Locate the cell with the specified text and output its [x, y] center coordinate. 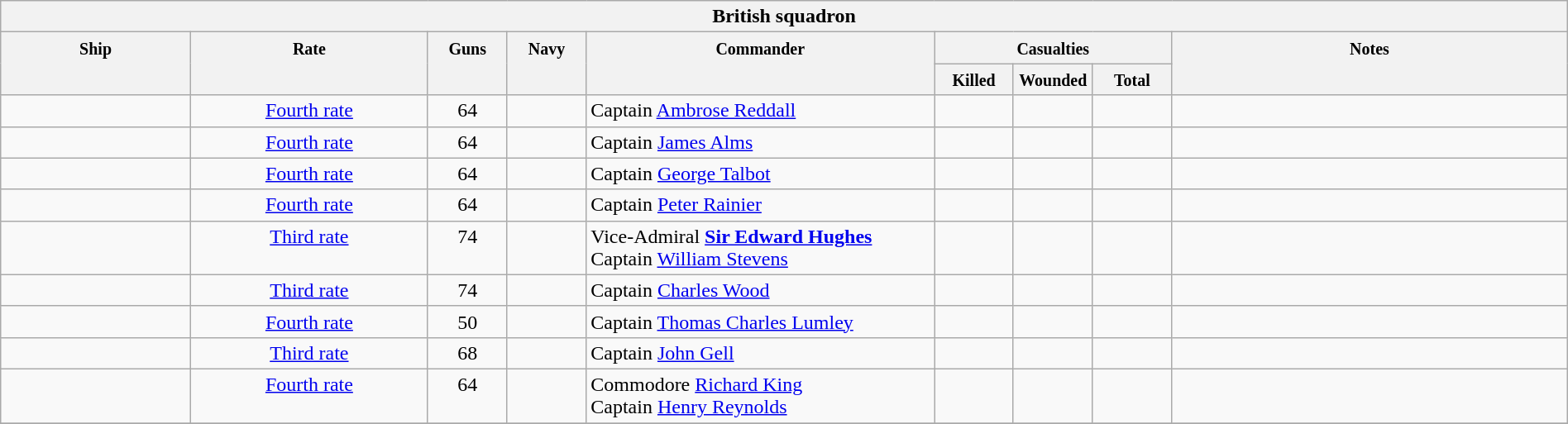
Notes [1370, 64]
Guns [467, 64]
Wounded [1053, 79]
British squadron [784, 17]
Ship [96, 64]
Killed [974, 79]
Vice-Admiral Sir Edward Hughes Captain William Stevens [761, 248]
Captain Thomas Charles Lumley [761, 322]
Casualties [1054, 48]
Captain Charles Wood [761, 290]
Commodore Richard KingCaptain Henry Reynolds [761, 395]
Captain George Talbot [761, 174]
68 [467, 353]
50 [467, 322]
Rate [309, 64]
Navy [547, 64]
Captain Peter Rainier [761, 205]
Captain James Alms [761, 142]
Commander [761, 64]
Total [1132, 79]
Captain Ambrose Reddall [761, 111]
Captain John Gell [761, 353]
